Determine the (X, Y) coordinate at the center of the cell enclosing the given text.  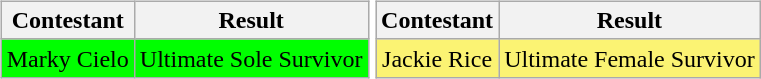
Ultimate Female Survivor (630, 58)
Ultimate Sole Survivor (251, 58)
Marky Cielo (68, 58)
Jackie Rice (438, 58)
